From the cell containing the given text, extract its center point as [x, y] coordinate. 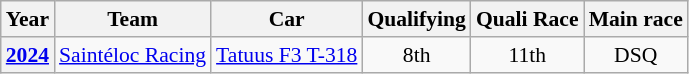
2024 [28, 55]
Main race [636, 19]
Quali Race [528, 19]
Tatuus F3 T-318 [286, 55]
Year [28, 19]
11th [528, 55]
Qualifying [416, 19]
DSQ [636, 55]
8th [416, 55]
Team [132, 19]
Car [286, 19]
Saintéloc Racing [132, 55]
